Identify which cell holds the provided text, then report its [X, Y] central coordinate. 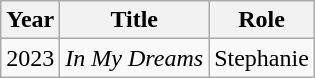
Stephanie [262, 58]
Role [262, 20]
2023 [30, 58]
In My Dreams [134, 58]
Title [134, 20]
Year [30, 20]
